Capture the cell that displays the provided text and extract its (X, Y) central coordinate. 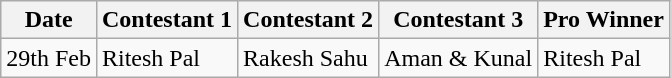
Aman & Kunal (458, 58)
Contestant 1 (166, 20)
Contestant 3 (458, 20)
Pro Winner (604, 20)
Contestant 2 (308, 20)
Rakesh Sahu (308, 58)
Date (49, 20)
29th Feb (49, 58)
